Extract the [x, y] coordinate from the center of the cell holding the provided text.  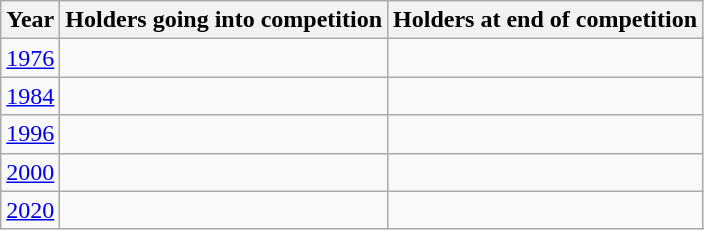
Holders going into competition [224, 20]
1976 [30, 58]
1984 [30, 96]
Year [30, 20]
2000 [30, 172]
1996 [30, 134]
Holders at end of competition [546, 20]
2020 [30, 210]
